Find where the given text appears and provide that cell's center as (X, Y) coordinate. 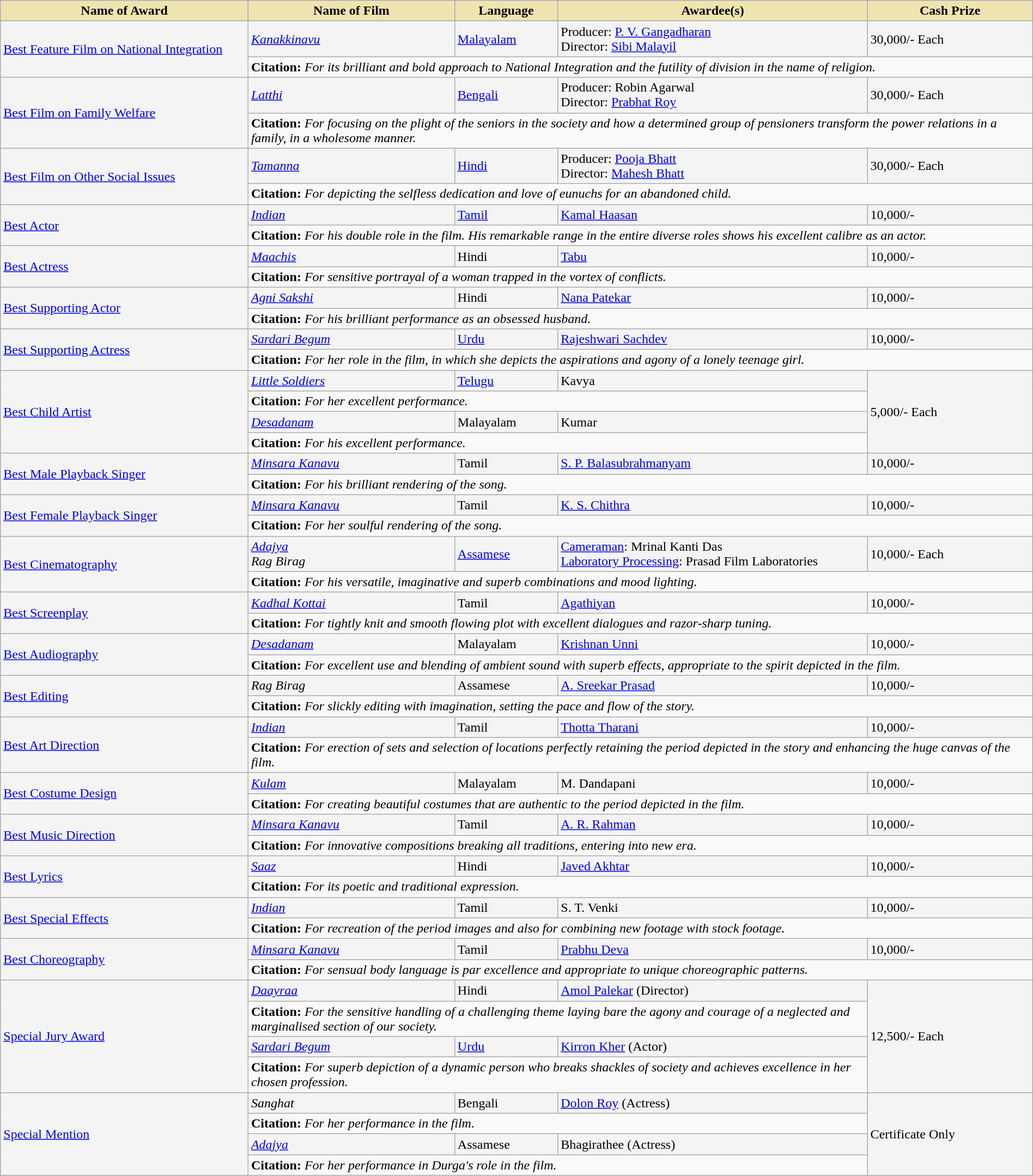
Best Choreography (124, 959)
Citation: For his brilliant performance as an obsessed husband. (640, 319)
Best Child Artist (124, 412)
Best Screenplay (124, 613)
Language (506, 11)
Kadhal Kottai (351, 602)
Best Actress (124, 266)
Sanghat (351, 1103)
Prabhu Deva (713, 949)
Producer: Pooja BhattDirector: Mahesh Bhatt (713, 166)
Citation: For recreation of the period images and also for combining new footage with stock footage. (640, 928)
S. T. Venki (713, 907)
A. Sreekar Prasad (713, 686)
Citation: For his brilliant rendering of the song. (640, 484)
5,000/- Each (950, 412)
Name of Film (351, 11)
Cash Prize (950, 11)
Thotta Tharani (713, 727)
S. P. Balasubrahmanyam (713, 464)
M. Dandapani (713, 783)
Little Soldiers (351, 381)
10,000/- Each (950, 553)
Citation: For the sensitive handling of a challenging theme laying bare the agony and courage of a neglected and marginalised section of our society. (558, 1019)
Best Supporting Actress (124, 350)
Citation: For tightly knit and smooth flowing plot with excellent dialogues and razor-sharp tuning. (640, 623)
Nana Patekar (713, 297)
Latthi (351, 95)
Certificate Only (950, 1134)
Best Art Direction (124, 745)
Producer: Robin AgarwalDirector: Prabhat Roy (713, 95)
Kamal Haasan (713, 215)
Best Audiography (124, 654)
Producer: P. V. GangadharanDirector: Sibi Malayil (713, 39)
Maachis (351, 256)
Best Supporting Actor (124, 308)
Adajya (351, 1144)
Kanakkinavu (351, 39)
Best Special Effects (124, 918)
Citation: For superb depiction of a dynamic person who breaks shackles of society and achieves excellence in her chosen profession. (558, 1075)
Citation: For her role in the film, in which she depicts the aspirations and agony of a lonely teenage girl. (640, 360)
AdajyaRag Birag (351, 553)
Bhagirathee (Actress) (713, 1144)
Kirron Kher (Actor) (713, 1047)
Rajeshwari Sachdev (713, 339)
Special Jury Award (124, 1036)
Best Editing (124, 696)
Citation: For depicting the selfless dedication and love of eunuchs for an abandoned child. (640, 194)
Citation: For excellent use and blending of ambient sound with superb effects, appropriate to the spirit depicted in the film. (640, 665)
Citation: For her excellent performance. (558, 401)
Krishnan Unni (713, 644)
Telugu (506, 381)
12,500/- Each (950, 1036)
Citation: For his double role in the film. His remarkable range in the entire diverse roles shows his excellent calibre as an actor. (640, 235)
Best Film on Other Social Issues (124, 176)
Tabu (713, 256)
Citation: For innovative compositions breaking all traditions, entering into new era. (640, 845)
Cameraman: Mrinal Kanti DasLaboratory Processing: Prasad Film Laboratories (713, 553)
Name of Award (124, 11)
Citation: For its poetic and traditional expression. (640, 887)
Best Feature Film on National Integration (124, 49)
Citation: For its brilliant and bold approach to National Integration and the futility of division in the name of religion. (640, 67)
Best Male Playback Singer (124, 474)
Citation: For sensual body language is par excellence and appropriate to unique choreographic patterns. (640, 970)
Citation: For her soulful rendering of the song. (640, 526)
Agni Sakshi (351, 297)
Best Lyrics (124, 876)
Citation: For her performance in Durga's role in the film. (558, 1165)
Kavya (713, 381)
Citation: For his versatile, imaginative and superb combinations and mood lighting. (640, 582)
Awardee(s) (713, 11)
Best Actor (124, 225)
Best Female Playback Singer (124, 515)
Saaz (351, 866)
K. S. Chithra (713, 505)
A. R. Rahman (713, 825)
Dolon Roy (Actress) (713, 1103)
Agathiyan (713, 602)
Best Film on Family Welfare (124, 113)
Citation: For creating beautiful costumes that are authentic to the period depicted in the film. (640, 804)
Citation: For his excellent performance. (558, 443)
Special Mention (124, 1134)
Daayraa (351, 990)
Citation: For sensitive portrayal of a woman trapped in the vortex of conflicts. (640, 277)
Best Costume Design (124, 794)
Citation: For slickly editing with imagination, setting the pace and flow of the story. (640, 706)
Javed Akhtar (713, 866)
Kumar (713, 422)
Rag Birag (351, 686)
Best Music Direction (124, 835)
Kulam (351, 783)
Citation: For her performance in the film. (558, 1124)
Best Cinematography (124, 564)
Tamanna (351, 166)
Amol Palekar (Director) (713, 990)
